Identify which cell holds the provided text, then report its (x, y) central coordinate. 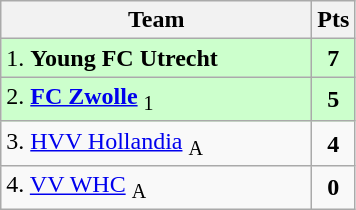
1. Young FC Utrecht (156, 58)
Team (156, 20)
0 (334, 188)
Pts (334, 20)
7 (334, 58)
3. HVV Hollandia A (156, 143)
4 (334, 143)
4. VV WHC A (156, 188)
2. FC Zwolle 1 (156, 99)
5 (334, 99)
